Capture the cell that displays the provided text and extract its [x, y] central coordinate. 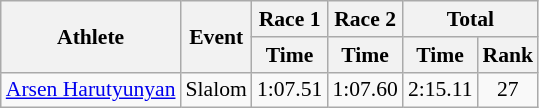
Total [470, 19]
2:15.11 [440, 90]
Rank [508, 55]
Arsen Harutyunyan [91, 90]
27 [508, 90]
Event [216, 36]
Athlete [91, 36]
1:07.51 [290, 90]
1:07.60 [364, 90]
Race 1 [290, 19]
Race 2 [364, 19]
Slalom [216, 90]
